Extract the (X, Y) coordinate from the center of the cell holding the provided text.  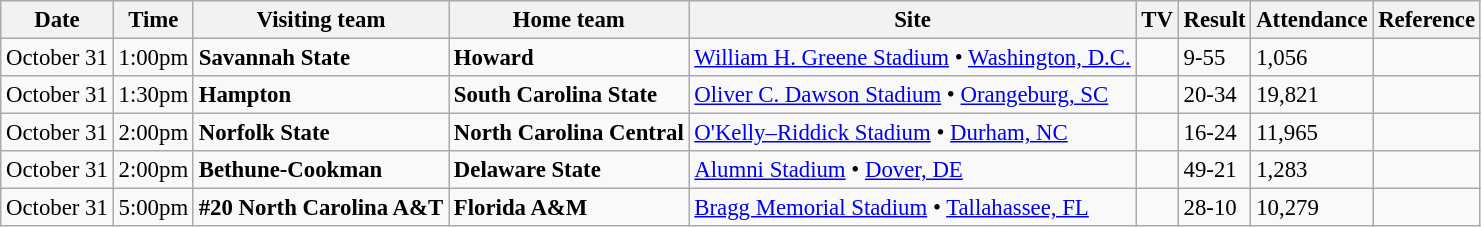
#20 North Carolina A&T (320, 208)
20-34 (1214, 95)
5:00pm (153, 208)
North Carolina Central (570, 133)
Bethune-Cookman (320, 170)
Norfolk State (320, 133)
9-55 (1214, 58)
William H. Greene Stadium • Washington, D.C. (912, 58)
O'Kelly–Riddick Stadium • Durham, NC (912, 133)
Visiting team (320, 20)
Alumni Stadium • Dover, DE (912, 170)
Site (912, 20)
10,279 (1312, 208)
Attendance (1312, 20)
19,821 (1312, 95)
TV (1157, 20)
1,283 (1312, 170)
Date (57, 20)
Time (153, 20)
Bragg Memorial Stadium • Tallahassee, FL (912, 208)
16-24 (1214, 133)
49-21 (1214, 170)
Result (1214, 20)
Savannah State (320, 58)
Reference (1427, 20)
1:00pm (153, 58)
Home team (570, 20)
Oliver C. Dawson Stadium • Orangeburg, SC (912, 95)
Delaware State (570, 170)
1:30pm (153, 95)
South Carolina State (570, 95)
28-10 (1214, 208)
Hampton (320, 95)
1,056 (1312, 58)
Howard (570, 58)
Florida A&M (570, 208)
11,965 (1312, 133)
